Scan for the cell matching the given text and deliver its (x, y) coordinate at center. 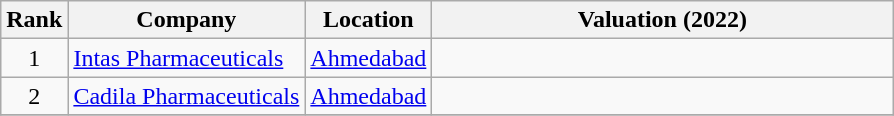
Cadila Pharmaceuticals (186, 96)
Valuation (2022) (662, 20)
Location (368, 20)
1 (34, 58)
2 (34, 96)
Intas Pharmaceuticals (186, 58)
Rank (34, 20)
Company (186, 20)
